Detect which cell encompasses the target text, then output its (x, y) center coordinate. 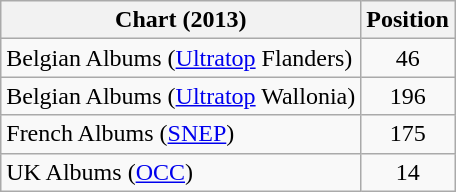
175 (408, 134)
Position (408, 20)
46 (408, 58)
UK Albums (OCC) (181, 172)
Chart (2013) (181, 20)
Belgian Albums (Ultratop Wallonia) (181, 96)
Belgian Albums (Ultratop Flanders) (181, 58)
14 (408, 172)
French Albums (SNEP) (181, 134)
196 (408, 96)
